Return the (X, Y) coordinate for the center point of the cell that contains the specified text.  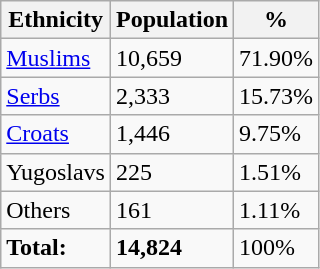
1.11% (276, 210)
Others (56, 210)
Muslims (56, 58)
Yugoslavs (56, 172)
161 (172, 210)
Ethnicity (56, 20)
71.90% (276, 58)
225 (172, 172)
2,333 (172, 96)
9.75% (276, 134)
14,824 (172, 248)
10,659 (172, 58)
% (276, 20)
Serbs (56, 96)
100% (276, 248)
1,446 (172, 134)
Population (172, 20)
1.51% (276, 172)
Total: (56, 248)
Croats (56, 134)
15.73% (276, 96)
